Determine the [x, y] coordinate at the center of the cell enclosing the given text.  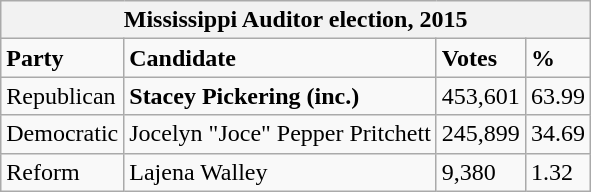
Democratic [62, 134]
Votes [480, 58]
Party [62, 58]
Jocelyn "Joce" Pepper Pritchett [280, 134]
Mississippi Auditor election, 2015 [296, 20]
63.99 [558, 96]
1.32 [558, 172]
245,899 [480, 134]
Republican [62, 96]
Candidate [280, 58]
Stacey Pickering (inc.) [280, 96]
453,601 [480, 96]
% [558, 58]
Reform [62, 172]
34.69 [558, 134]
9,380 [480, 172]
Lajena Walley [280, 172]
